Find where the given text appears and provide that cell's center as [x, y] coordinate. 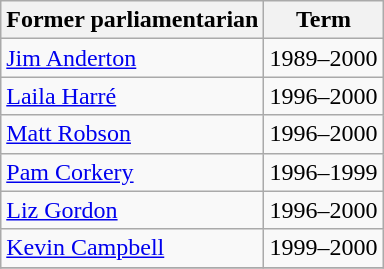
Liz Gordon [132, 210]
1989–2000 [324, 58]
Kevin Campbell [132, 248]
Laila Harré [132, 96]
1996–1999 [324, 172]
Pam Corkery [132, 172]
Term [324, 20]
Jim Anderton [132, 58]
1999–2000 [324, 248]
Matt Robson [132, 134]
Former parliamentarian [132, 20]
